Identify which cell holds the provided text, then report its (x, y) central coordinate. 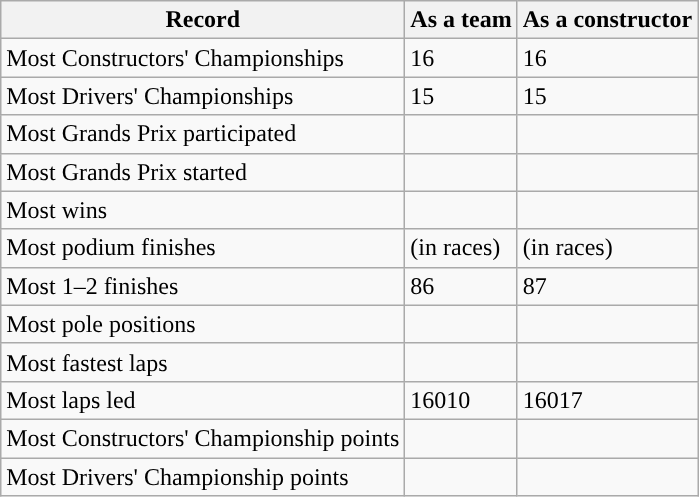
Most wins (203, 210)
86 (461, 286)
Most laps led (203, 400)
Record (203, 20)
16017 (607, 400)
Most Constructors' Championships (203, 58)
87 (607, 286)
As a constructor (607, 20)
Most Drivers' Championship points (203, 477)
Most 1–2 finishes (203, 286)
16010 (461, 400)
Most Grands Prix participated (203, 134)
Most Grands Prix started (203, 172)
Most pole positions (203, 324)
Most podium finishes (203, 248)
Most fastest laps (203, 362)
Most Constructors' Championship points (203, 438)
Most Drivers' Championships (203, 96)
As a team (461, 20)
